Return the (X, Y) coordinate for the center point of the cell that contains the specified text.  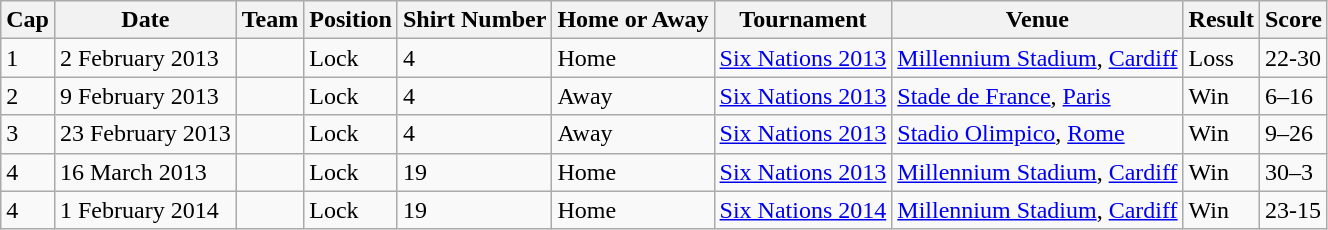
Six Nations 2014 (803, 210)
3 (28, 134)
2 (28, 96)
1 (28, 58)
Date (145, 20)
Shirt Number (474, 20)
9–26 (1293, 134)
Home or Away (633, 20)
23-15 (1293, 210)
30–3 (1293, 172)
16 March 2013 (145, 172)
Stadio Olimpico, Rome (1038, 134)
Position (351, 20)
Cap (28, 20)
1 February 2014 (145, 210)
6–16 (1293, 96)
Tournament (803, 20)
Result (1221, 20)
Loss (1221, 58)
Team (270, 20)
9 February 2013 (145, 96)
2 February 2013 (145, 58)
Score (1293, 20)
Stade de France, Paris (1038, 96)
22-30 (1293, 58)
Venue (1038, 20)
23 February 2013 (145, 134)
